Pinpoint the cell where the given text exists, returning its [X, Y] midpoint coordinate. 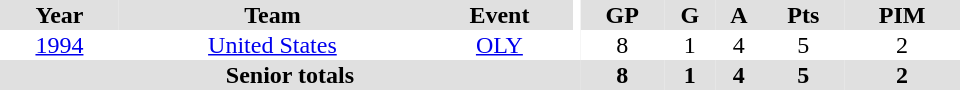
Senior totals [290, 75]
PIM [902, 15]
G [690, 15]
Pts [804, 15]
Team [272, 15]
GP [622, 15]
United States [272, 45]
Event [500, 15]
OLY [500, 45]
A [738, 15]
1994 [60, 45]
Year [60, 15]
